Provide the [X, Y] coordinate of the cell's center where the given text is located.  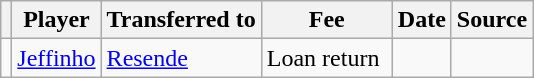
Resende [181, 58]
Player [56, 20]
Source [492, 20]
Transferred to [181, 20]
Loan return [326, 58]
Date [422, 20]
Jeffinho [56, 58]
Fee [326, 20]
